Return [x, y] of the center of cell containing provided text 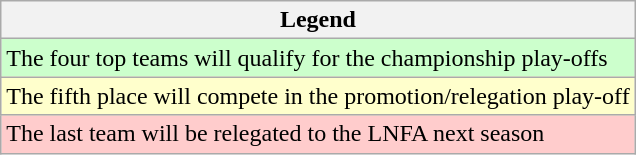
Legend [318, 20]
The fifth place will compete in the promotion/relegation play-off [318, 96]
The four top teams will qualify for the championship play-offs [318, 58]
The last team will be relegated to the LNFA next season [318, 134]
